Identify which cell holds the provided text, then report its (x, y) central coordinate. 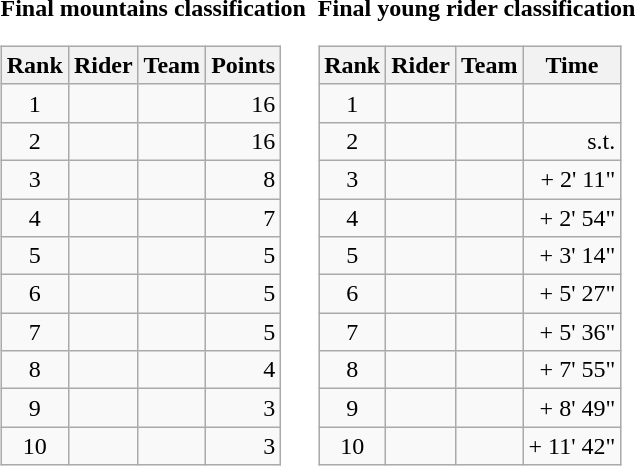
Time (572, 65)
Points (244, 65)
+ 2' 11" (572, 179)
+ 3' 14" (572, 256)
s.t. (572, 141)
+ 5' 36" (572, 332)
+ 8' 49" (572, 408)
+ 7' 55" (572, 370)
+ 2' 54" (572, 217)
+ 5' 27" (572, 294)
+ 11' 42" (572, 446)
